Determine the [X, Y] coordinate at the center of the cell enclosing the given text.  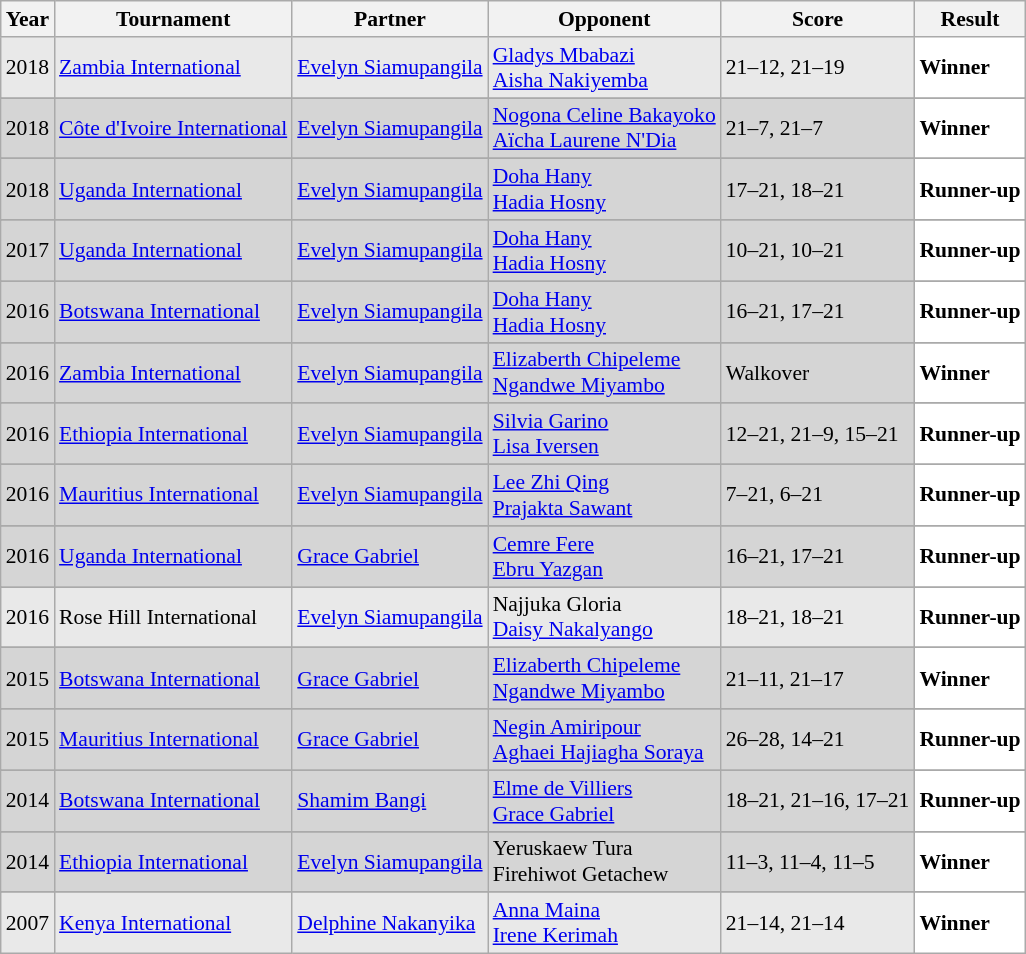
Anna Maina Irene Kerimah [604, 924]
Lee Zhi Qing Prajakta Sawant [604, 496]
Cemre Fere Ebru Yazgan [604, 556]
Elme de Villiers Grace Gabriel [604, 800]
21–12, 21–19 [818, 68]
2017 [28, 250]
2007 [28, 924]
Tournament [173, 19]
18–21, 18–21 [818, 618]
Score [818, 19]
21–14, 21–14 [818, 924]
Year [28, 19]
Partner [390, 19]
17–21, 18–21 [818, 190]
Silvia Garino Lisa Iversen [604, 434]
Shamim Bangi [390, 800]
Rose Hill International [173, 618]
Result [970, 19]
Delphine Nakanyika [390, 924]
Kenya International [173, 924]
12–21, 21–9, 15–21 [818, 434]
Walkover [818, 372]
Negin Amiripour Aghaei Hajiagha Soraya [604, 740]
Côte d'Ivoire International [173, 128]
26–28, 14–21 [818, 740]
11–3, 11–4, 11–5 [818, 862]
21–11, 21–17 [818, 678]
21–7, 21–7 [818, 128]
Nogona Celine Bakayoko Aïcha Laurene N'Dia [604, 128]
7–21, 6–21 [818, 496]
Gladys Mbabazi Aisha Nakiyemba [604, 68]
18–21, 21–16, 17–21 [818, 800]
Najjuka Gloria Daisy Nakalyango [604, 618]
Opponent [604, 19]
Yeruskaew Tura Firehiwot Getachew [604, 862]
10–21, 10–21 [818, 250]
